Capture the cell that displays the provided text and extract its [x, y] central coordinate. 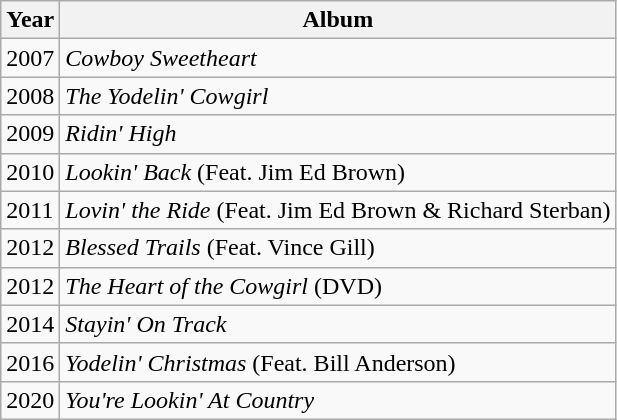
2011 [30, 210]
The Heart of the Cowgirl (DVD) [338, 286]
Blessed Trails (Feat. Vince Gill) [338, 248]
Album [338, 20]
Lovin' the Ride (Feat. Jim Ed Brown & Richard Sterban) [338, 210]
Stayin' On Track [338, 324]
Ridin' High [338, 134]
2010 [30, 172]
2014 [30, 324]
Yodelin' Christmas (Feat. Bill Anderson) [338, 362]
2008 [30, 96]
You're Lookin' At Country [338, 400]
Cowboy Sweetheart [338, 58]
2016 [30, 362]
The Yodelin' Cowgirl [338, 96]
2007 [30, 58]
Lookin' Back (Feat. Jim Ed Brown) [338, 172]
Year [30, 20]
2009 [30, 134]
2020 [30, 400]
